Return the (X, Y) coordinate for the center point of the cell that contains the specified text.  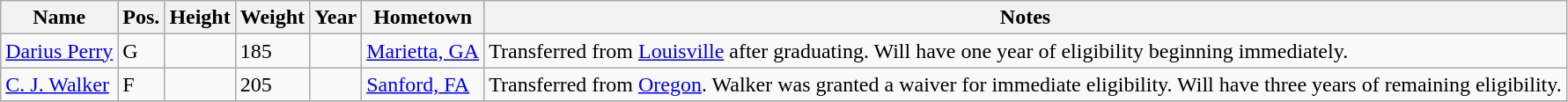
Pos. (141, 18)
Name (60, 18)
Notes (1026, 18)
Marietta, GA (423, 51)
Weight (272, 18)
Hometown (423, 18)
185 (272, 51)
Transferred from Oregon. Walker was granted a waiver for immediate eligibility. Will have three years of remaining eligibility. (1026, 84)
Sanford, FA (423, 84)
Transferred from Louisville after graduating. Will have one year of eligibility beginning immediately. (1026, 51)
Darius Perry (60, 51)
G (141, 51)
F (141, 84)
Year (336, 18)
C. J. Walker (60, 84)
Height (200, 18)
205 (272, 84)
